Provide the [x, y] coordinate of the cell's center where the given text is located.  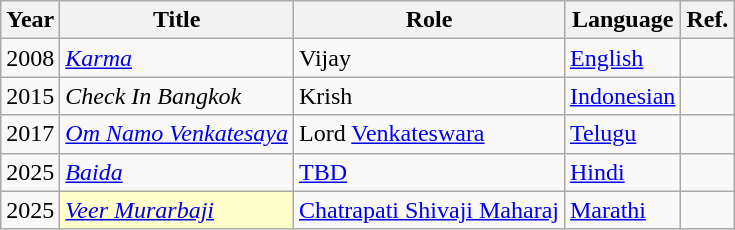
English [622, 58]
Language [622, 20]
Indonesian [622, 96]
Lord Venkateswara [430, 134]
Vijay [430, 58]
Om Namo Venkatesaya [177, 134]
TBD [430, 172]
Title [177, 20]
Baida [177, 172]
2015 [30, 96]
2008 [30, 58]
Krish [430, 96]
Telugu [622, 134]
Veer Murarbaji [177, 210]
2017 [30, 134]
Chatrapati Shivaji Maharaj [430, 210]
Year [30, 20]
Marathi [622, 210]
Hindi [622, 172]
Ref. [708, 20]
Karma [177, 58]
Role [430, 20]
Check In Bangkok [177, 96]
